Extract the [x, y] coordinate from the center of the cell holding the provided text.  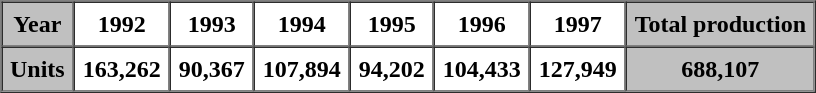
Units [38, 68]
107,894 [302, 68]
104,433 [482, 68]
94,202 [392, 68]
163,262 [122, 68]
1992 [122, 24]
1994 [302, 24]
1995 [392, 24]
1993 [212, 24]
Total production [720, 24]
90,367 [212, 68]
127,949 [578, 68]
Year [38, 24]
688,107 [720, 68]
1997 [578, 24]
1996 [482, 24]
